Output the [x, y] coordinate of the center of the cell containing the given text.  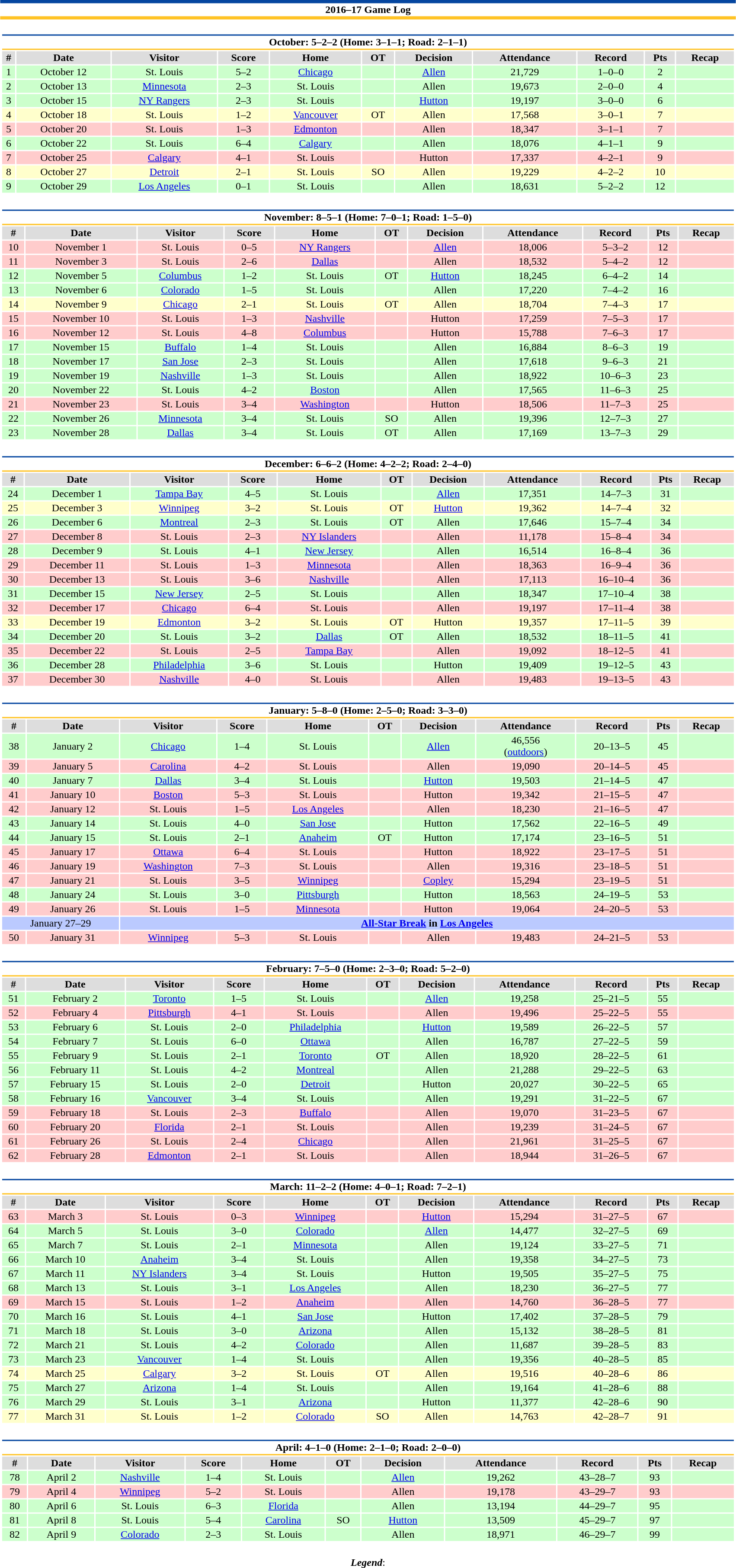
18,631 [525, 186]
February 26 [75, 1142]
December 30 [77, 680]
64 [13, 1231]
April 2 [61, 1477]
January 21 [73, 880]
86 [662, 1373]
82 [15, 1534]
December 1 [77, 494]
March 7 [65, 1245]
February 4 [75, 1013]
8 [9, 172]
33 [13, 622]
24–19–5 [611, 895]
42–28–7 [611, 1417]
March 16 [65, 1316]
18,944 [524, 1155]
November 9 [81, 304]
17,565 [533, 390]
February 2 [75, 999]
17,568 [525, 115]
2–0–0 [611, 86]
19–12–5 [616, 665]
January 10 [73, 795]
November 1 [81, 247]
19,164 [525, 1388]
February 20 [75, 1127]
19,362 [532, 508]
19,496 [524, 1013]
83 [662, 1345]
17,562 [525, 823]
November: 8–5–1 (Home: 7–0–1; Road: 1–5–0) [368, 217]
31–25–5 [611, 1142]
37 [13, 680]
14,477 [525, 1231]
1 [9, 72]
31–27–5 [611, 1217]
9–6–3 [615, 361]
December 17 [77, 608]
February 7 [75, 1041]
21,288 [524, 1070]
34–27–5 [611, 1259]
December 15 [77, 594]
April 9 [61, 1534]
43–29–7 [598, 1492]
March 21 [65, 1345]
19,124 [525, 1245]
December 19 [77, 622]
January 31 [73, 937]
19,070 [524, 1113]
November 5 [81, 276]
41–28–6 [611, 1388]
October 22 [64, 143]
March 29 [65, 1402]
17–10–4 [616, 594]
15 [13, 319]
January: 5–8–0 (Home: 2–5–0; Road: 3–3–0) [368, 710]
March 25 [65, 1373]
31–26–5 [611, 1155]
19,090 [525, 766]
6–4–2 [615, 276]
November 23 [81, 404]
April: 4–1–0 (Home: 2–1–0; Road: 2–0–0) [368, 1447]
23–16–5 [611, 838]
April 4 [61, 1492]
17,402 [525, 1316]
March 5 [65, 1231]
31–23–5 [611, 1113]
21–14–5 [611, 781]
8–6–3 [615, 347]
11–6–3 [615, 390]
18,920 [524, 1056]
January 26 [73, 909]
15,132 [525, 1331]
February 11 [75, 1070]
December 9 [77, 551]
0–5 [249, 247]
19,589 [524, 1027]
November 12 [81, 333]
5 [9, 129]
28 [13, 551]
25–22–5 [611, 1013]
0–3 [239, 1217]
23–18–5 [611, 866]
16,514 [532, 551]
February 18 [75, 1113]
14–7–4 [616, 508]
0–1 [243, 186]
February 15 [75, 1084]
January 17 [73, 852]
November 15 [81, 347]
46 [14, 866]
3–0–0 [611, 101]
19,262 [501, 1477]
December 20 [77, 636]
37–28–5 [611, 1316]
February 16 [75, 1098]
19,064 [525, 909]
3 [9, 101]
19–13–5 [616, 680]
December 28 [77, 665]
20–13–5 [611, 746]
March 31 [65, 1417]
18,006 [533, 247]
19,178 [501, 1492]
19,357 [532, 622]
November 26 [81, 418]
31–24–5 [611, 1127]
17,646 [532, 522]
11,377 [525, 1402]
March 13 [65, 1288]
30 [13, 579]
16–8–4 [616, 551]
6–3 [214, 1506]
4–2–1 [611, 158]
17–11–4 [616, 608]
15–8–4 [616, 537]
33–27–5 [611, 1245]
20 [13, 390]
88 [662, 1388]
18–12–5 [616, 651]
23–19–5 [611, 880]
All-Star Break in Los Angeles [427, 923]
7–4–2 [615, 290]
29–22–5 [611, 1070]
December 13 [77, 579]
6–0 [239, 1041]
18,245 [533, 276]
14,760 [525, 1302]
60 [13, 1127]
68 [13, 1288]
December: 6–6–2 (Home: 4–2–2; Road: 2–4–0) [368, 464]
21,961 [524, 1142]
18,076 [525, 143]
28–22–5 [611, 1056]
16–9–4 [616, 565]
36–28–5 [611, 1302]
50 [14, 937]
62 [13, 1155]
November 22 [81, 390]
85 [662, 1360]
30–22–5 [611, 1084]
35 [13, 651]
January 5 [73, 766]
13–7–3 [615, 433]
March 27 [65, 1388]
17,618 [533, 361]
March 3 [65, 1217]
46–29–7 [598, 1534]
20–14–5 [611, 766]
22 [13, 418]
17,259 [533, 319]
October 15 [64, 101]
24–20–5 [611, 909]
21–15–5 [611, 795]
19,358 [525, 1259]
October 12 [64, 72]
44–29–7 [598, 1506]
18,704 [533, 304]
November 6 [81, 290]
18–11–5 [616, 636]
91 [662, 1417]
40–28–6 [611, 1373]
19,092 [532, 651]
66 [13, 1259]
March 15 [65, 1302]
15–7–4 [616, 522]
46,556(outdoors) [525, 746]
16–10–4 [616, 579]
17,174 [525, 838]
18,971 [501, 1534]
4–2–2 [611, 172]
19,396 [533, 418]
January 27–29 [61, 923]
12–7–3 [615, 418]
March 23 [65, 1360]
17,337 [525, 158]
17,220 [533, 290]
11,687 [525, 1345]
43–28–7 [598, 1477]
November 17 [81, 361]
19,258 [524, 999]
11–7–3 [615, 404]
Copley [438, 880]
4–8 [249, 333]
14–7–3 [616, 494]
7–4–3 [615, 304]
2–4 [239, 1142]
February 6 [75, 1027]
5–4 [214, 1520]
November 10 [81, 319]
44 [14, 838]
February: 7–5–0 (Home: 2–3–0; Road: 5–2–0) [368, 969]
39–28–5 [611, 1345]
February 9 [75, 1056]
36–27–5 [611, 1288]
December 8 [77, 537]
November 19 [81, 376]
32–27–5 [611, 1231]
22–16–5 [611, 823]
2016–17 Game Log [368, 10]
April 8 [61, 1520]
2–6 [249, 262]
December 6 [77, 522]
97 [655, 1520]
March 11 [65, 1274]
October 29 [64, 186]
4–5 [253, 494]
45–29–7 [598, 1520]
58 [13, 1098]
19,342 [525, 795]
3–1–1 [611, 129]
December 3 [77, 508]
19,316 [525, 866]
1–0–0 [611, 72]
5–2–2 [611, 186]
13 [13, 290]
18,363 [532, 565]
40 [14, 781]
19,229 [525, 172]
March 18 [65, 1331]
11 [13, 262]
7–5–3 [615, 319]
42–28–6 [611, 1402]
17,351 [532, 494]
5–4–2 [615, 262]
14,763 [525, 1417]
80 [15, 1506]
19,291 [524, 1098]
20,027 [524, 1084]
January 12 [73, 809]
19,505 [525, 1274]
January 7 [73, 781]
21–16–5 [611, 809]
42 [14, 809]
16,884 [533, 347]
5–3–2 [615, 247]
70 [13, 1316]
3–0–1 [611, 115]
54 [13, 1041]
17,169 [533, 433]
38–28–5 [611, 1331]
19,409 [532, 665]
95 [655, 1506]
October 13 [64, 86]
78 [15, 1477]
March: 11–2–2 (Home: 4–0–1; Road: 7–2–1) [368, 1187]
18,563 [525, 895]
18 [13, 361]
40–28–5 [611, 1360]
31–22–5 [611, 1098]
October 27 [64, 172]
December 11 [77, 565]
October 25 [64, 158]
4–1–1 [611, 143]
24–21–5 [611, 937]
3–5 [242, 880]
13,509 [501, 1520]
December 22 [77, 651]
19,516 [525, 1373]
October: 5–2–2 (Home: 3–1–1; Road: 2–1–1) [368, 42]
February 28 [75, 1155]
35–27–5 [611, 1274]
17,113 [532, 579]
January 2 [73, 746]
November 3 [81, 262]
November 28 [81, 433]
January 14 [73, 823]
7–6–3 [615, 333]
72 [13, 1345]
18,506 [533, 404]
26 [13, 522]
48 [14, 895]
74 [13, 1373]
26–22–5 [611, 1027]
15,788 [533, 333]
October 18 [64, 115]
24 [13, 494]
13,194 [501, 1506]
25–21–5 [611, 999]
January 15 [73, 838]
27–22–5 [611, 1041]
11,178 [532, 537]
January 19 [73, 866]
23–17–5 [611, 852]
April 6 [61, 1506]
17–11–5 [616, 622]
7–3 [242, 866]
90 [662, 1402]
16,787 [524, 1041]
52 [13, 1013]
21,729 [525, 72]
99 [655, 1534]
10–6–3 [615, 376]
March 10 [65, 1259]
January 24 [73, 895]
19,503 [525, 781]
19,673 [525, 86]
76 [13, 1402]
56 [13, 1070]
19,239 [524, 1127]
October 20 [64, 129]
19,356 [525, 1360]
